Capture the cell that displays the provided text and extract its [x, y] central coordinate. 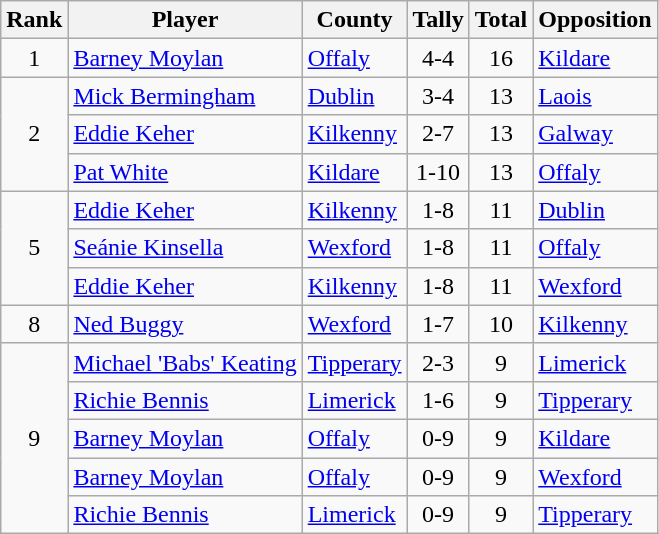
10 [501, 324]
Laois [595, 96]
Ned Buggy [185, 324]
2-7 [438, 134]
2 [34, 134]
16 [501, 58]
Tally [438, 20]
1-6 [438, 400]
Rank [34, 20]
1 [34, 58]
8 [34, 324]
2-3 [438, 362]
Total [501, 20]
Player [185, 20]
1-10 [438, 172]
1-7 [438, 324]
Pat White [185, 172]
3-4 [438, 96]
Michael 'Babs' Keating [185, 362]
County [354, 20]
Opposition [595, 20]
Seánie Kinsella [185, 248]
Galway [595, 134]
Mick Bermingham [185, 96]
4-4 [438, 58]
5 [34, 248]
